Locate the cell with the specified text and output its (X, Y) center coordinate. 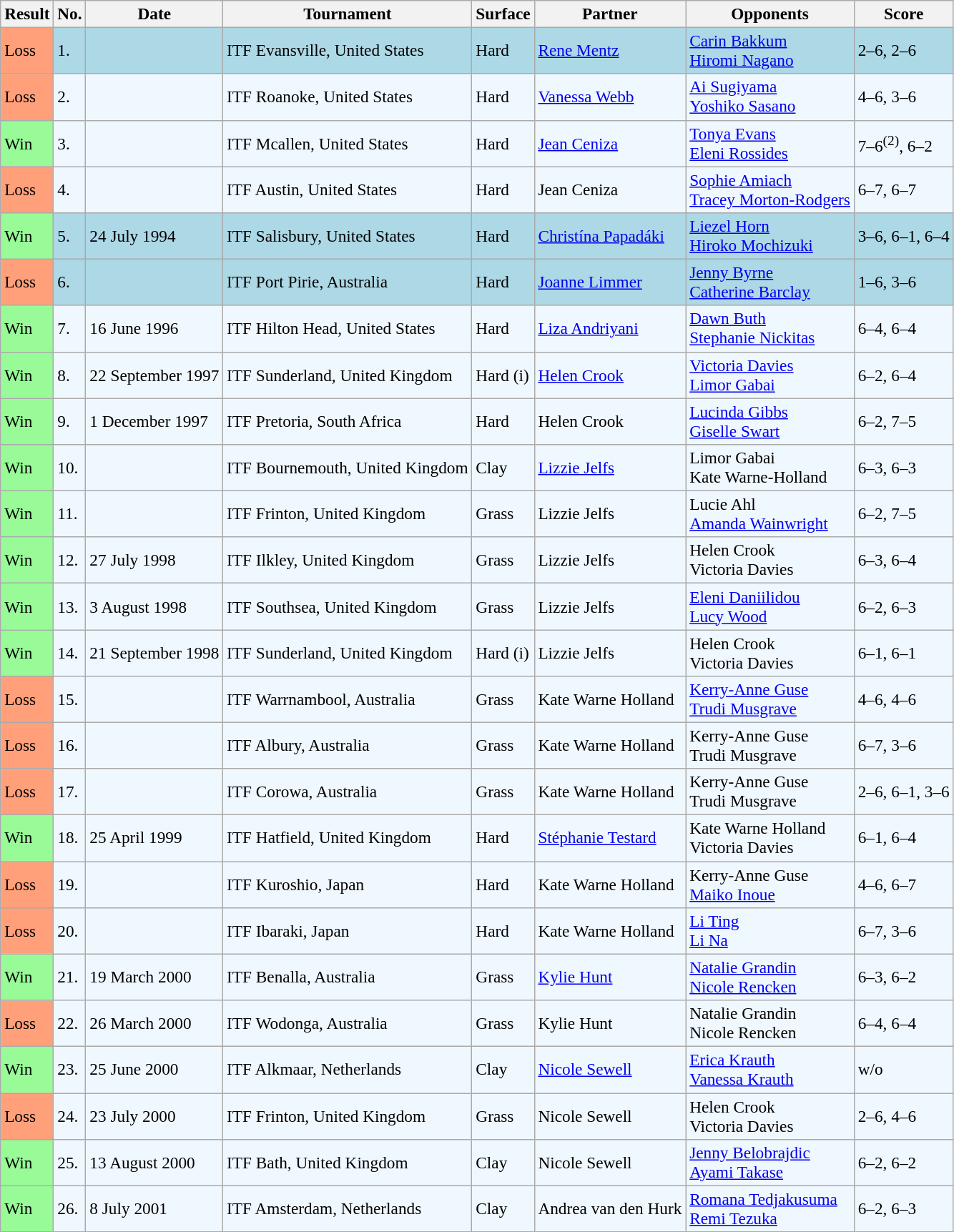
4–6, 3–6 (904, 97)
ITF Amsterdam, Netherlands (348, 1208)
27 July 1998 (154, 561)
ITF Alkmaar, Netherlands (348, 1070)
ITF Austin, United States (348, 189)
5. (70, 236)
21. (70, 977)
ITF Roanoke, United States (348, 97)
2–6, 4–6 (904, 1115)
6–1, 6–4 (904, 838)
Jenny Belobrajdic Ayami Takase (770, 1163)
13. (70, 606)
14. (70, 652)
ITF Ibaraki, Japan (348, 931)
Partner (610, 14)
17. (70, 792)
Score (904, 14)
ITF Corowa, Australia (348, 792)
ITF Albury, Australia (348, 745)
24. (70, 1115)
3–6, 6–1, 6–4 (904, 236)
11. (70, 513)
24 July 1994 (154, 236)
Dawn Buth Stephanie Nickitas (770, 329)
4. (70, 189)
Surface (503, 14)
2–6, 2–6 (904, 50)
8. (70, 375)
ITF Hilton Head, United States (348, 329)
16. (70, 745)
Liza Andriyani (610, 329)
Sophie Amiach Tracey Morton-Rodgers (770, 189)
Tonya Evans Eleni Rossides (770, 143)
ITF Evansville, United States (348, 50)
2. (70, 97)
Vanessa Webb (610, 97)
22 September 1997 (154, 375)
1 December 1997 (154, 420)
13 August 2000 (154, 1163)
Result (27, 14)
6–2, 6–2 (904, 1163)
Victoria Davies Limor Gabai (770, 375)
Liezel Horn Hiroko Mochizuki (770, 236)
Opponents (770, 14)
23 July 2000 (154, 1115)
ITF Hatfield, United Kingdom (348, 838)
w/o (904, 1070)
Lucie Ahl Amanda Wainwright (770, 513)
Ai Sugiyama Yoshiko Sasano (770, 97)
ITF Bath, United Kingdom (348, 1163)
Rene Mentz (610, 50)
6–7, 6–7 (904, 189)
ITF Kuroshio, Japan (348, 884)
Christína Papadáki (610, 236)
8 July 2001 (154, 1208)
21 September 1998 (154, 652)
ITF Southsea, United Kingdom (348, 606)
3. (70, 143)
ITF Bournemouth, United Kingdom (348, 468)
7. (70, 329)
Stéphanie Testard (610, 838)
Carin Bakkum Hiromi Nagano (770, 50)
Date (154, 14)
ITF Wodonga, Australia (348, 1022)
26 March 2000 (154, 1022)
Jenny Byrne Catherine Barclay (770, 282)
Tournament (348, 14)
18. (70, 838)
ITF Pretoria, South Africa (348, 420)
12. (70, 561)
4–6, 4–6 (904, 699)
Romana Tedjakusuma Remi Tezuka (770, 1208)
Eleni Daniilidou Lucy Wood (770, 606)
3 August 1998 (154, 606)
26. (70, 1208)
20. (70, 931)
Li Ting Li Na (770, 931)
15. (70, 699)
1. (70, 50)
Lucinda Gibbs Giselle Swart (770, 420)
ITF Port Pirie, Australia (348, 282)
ITF Mcallen, United States (348, 143)
Limor Gabai Kate Warne-Holland (770, 468)
25 June 2000 (154, 1070)
2–6, 6–1, 3–6 (904, 792)
25. (70, 1163)
9. (70, 420)
4–6, 6–7 (904, 884)
6–3, 6–2 (904, 977)
ITF Benalla, Australia (348, 977)
23. (70, 1070)
16 June 1996 (154, 329)
Kerry-Anne Guse Maiko Inoue (770, 884)
22. (70, 1022)
Erica Krauth Vanessa Krauth (770, 1070)
6–3, 6–3 (904, 468)
6–2, 6–4 (904, 375)
19 March 2000 (154, 977)
No. (70, 14)
6–3, 6–4 (904, 561)
6. (70, 282)
Andrea van den Hurk (610, 1208)
25 April 1999 (154, 838)
10. (70, 468)
Joanne Limmer (610, 282)
Kate Warne Holland Victoria Davies (770, 838)
19. (70, 884)
ITF Warrnambool, Australia (348, 699)
ITF Ilkley, United Kingdom (348, 561)
ITF Salisbury, United States (348, 236)
1–6, 3–6 (904, 282)
6–1, 6–1 (904, 652)
7–6(2), 6–2 (904, 143)
